Identify which cell holds the provided text, then report its [X, Y] central coordinate. 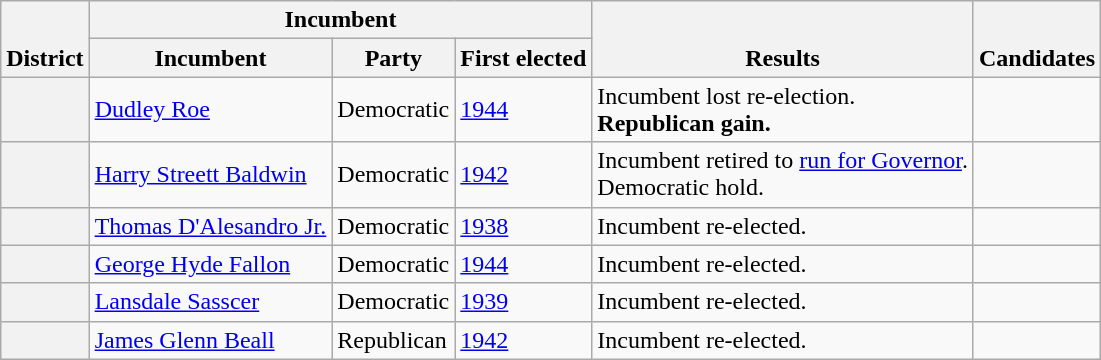
Dudley Roe [210, 110]
1938 [524, 226]
Party [394, 58]
Incumbent retired to run for Governor.Democratic hold. [783, 174]
James Glenn Beall [210, 340]
Candidates [1036, 39]
Lansdale Sasscer [210, 302]
Results [783, 39]
Harry Streett Baldwin [210, 174]
District [45, 39]
George Hyde Fallon [210, 264]
First elected [524, 58]
Thomas D'Alesandro Jr. [210, 226]
Incumbent lost re-election.Republican gain. [783, 110]
1939 [524, 302]
Republican [394, 340]
